Capture the cell that displays the provided text and extract its [X, Y] central coordinate. 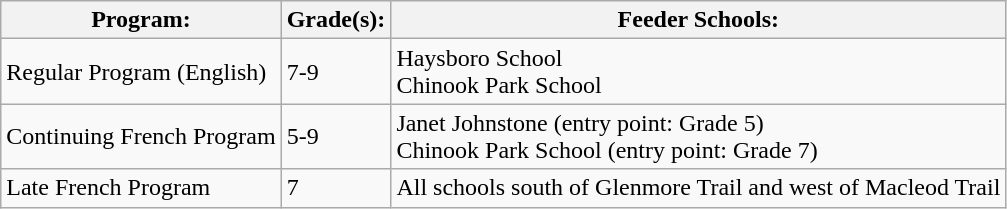
7 [336, 188]
Grade(s): [336, 20]
Regular Program (English) [141, 72]
Feeder Schools: [698, 20]
5-9 [336, 136]
Janet Johnstone (entry point: Grade 5)Chinook Park School (entry point: Grade 7) [698, 136]
Program: [141, 20]
7-9 [336, 72]
Haysboro SchoolChinook Park School [698, 72]
All schools south of Glenmore Trail and west of Macleod Trail [698, 188]
Late French Program [141, 188]
Continuing French Program [141, 136]
